Locate the cell with the specified text and output its (x, y) center coordinate. 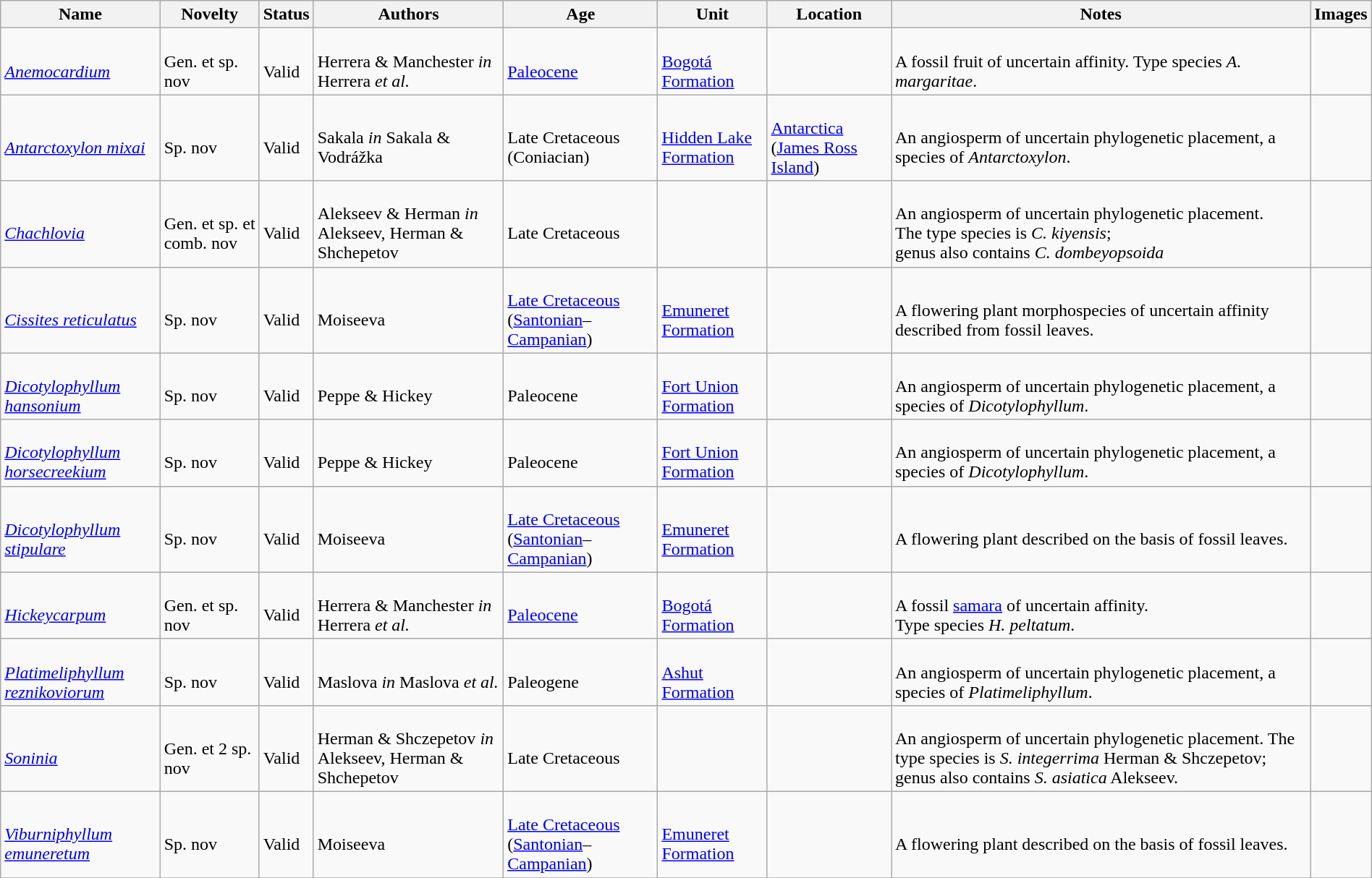
Unit (712, 14)
Paleogene (580, 672)
Images (1341, 14)
Alekseev & Herman in Alekseev, Herman & Shchepetov (408, 224)
Maslova in Maslova et al. (408, 672)
Sakala in Sakala & Vodrážka (408, 137)
A fossil samara of uncertain affinity. Type species H. peltatum. (1101, 605)
Novelty (210, 14)
Soninia (80, 748)
Authors (408, 14)
Gen. et 2 sp. nov (210, 748)
An angiosperm of uncertain phylogenetic placement. The type species is C. kiyensis; genus also contains C. dombeyopsoida (1101, 224)
Notes (1101, 14)
An angiosperm of uncertain phylogenetic placement. The type species is S. integerrima Herman & Shczepetov; genus also contains S. asiatica Alekseev. (1101, 748)
Anemocardium (80, 61)
A flowering plant morphospecies of uncertain affinity described from fossil leaves. (1101, 310)
Dicotylophyllum stipulare (80, 529)
Late Cretaceous (Coniacian) (580, 137)
Dicotylophyllum hansonium (80, 386)
Chachlovia (80, 224)
Name (80, 14)
Dicotylophyllum horsecreekium (80, 453)
A fossil fruit of uncertain affinity. Type species A. margaritae. (1101, 61)
Antarctica (James Ross Island) (829, 137)
An angiosperm of uncertain phylogenetic placement, a species of Platimeliphyllum. (1101, 672)
Cissites reticulatus (80, 310)
Herman & Shczepetov in Alekseev, Herman & Shchepetov (408, 748)
Age (580, 14)
Gen. et sp. et comb. nov (210, 224)
An angiosperm of uncertain phylogenetic placement, a species of Antarctoxylon. (1101, 137)
Viburniphyllum emuneretum (80, 835)
Hidden Lake Formation (712, 137)
Location (829, 14)
Ashut Formation (712, 672)
Hickeycarpum (80, 605)
Antarctoxylon mixai (80, 137)
Platimeliphyllum reznikoviorum (80, 672)
Status (287, 14)
